Output the (x, y) coordinate of the center of the cell containing the given text.  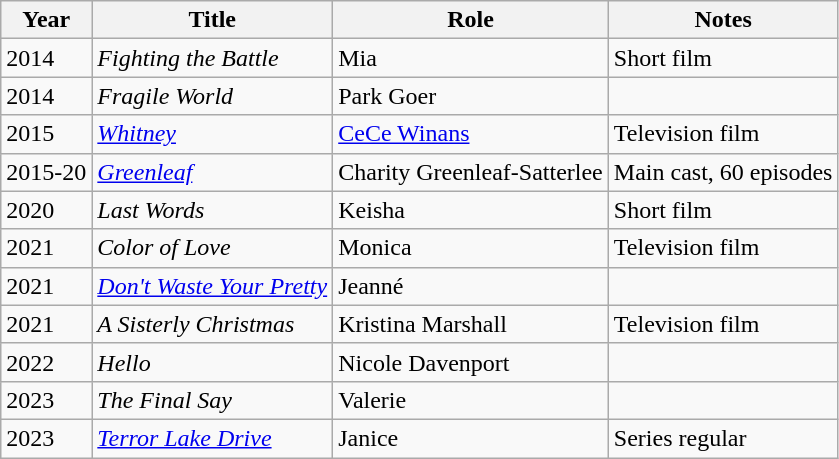
Terror Lake Drive (212, 438)
2020 (46, 210)
Fighting the Battle (212, 58)
Mia (471, 58)
Greenleaf (212, 172)
Charity Greenleaf-Satterlee (471, 172)
Kristina Marshall (471, 324)
Keisha (471, 210)
Color of Love (212, 248)
Nicole Davenport (471, 362)
Role (471, 20)
Hello (212, 362)
2015 (46, 134)
Main cast, 60 episodes (723, 172)
Park Goer (471, 96)
2022 (46, 362)
Title (212, 20)
The Final Say (212, 400)
2015-20 (46, 172)
Fragile World (212, 96)
Don't Waste Your Pretty (212, 286)
Last Words (212, 210)
Series regular (723, 438)
Year (46, 20)
Whitney (212, 134)
Jeanné (471, 286)
A Sisterly Christmas (212, 324)
Janice (471, 438)
Monica (471, 248)
Notes (723, 20)
Valerie (471, 400)
CeCe Winans (471, 134)
